Find where the given text appears and provide that cell's center as [X, Y] coordinate. 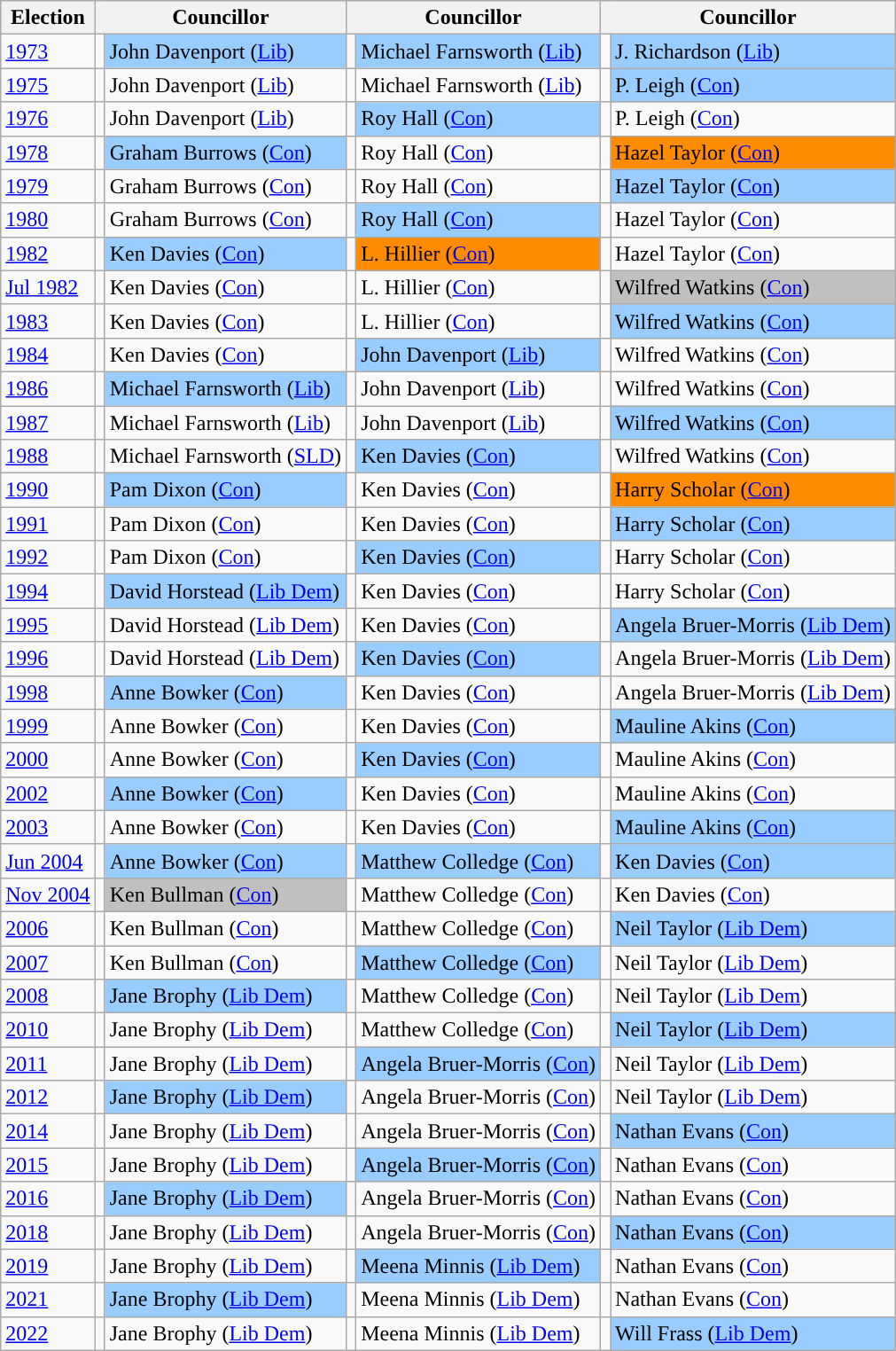
2018 [48, 1232]
1992 [48, 558]
2015 [48, 1165]
Michael Farnsworth (SLD) [225, 457]
2007 [48, 962]
1982 [48, 254]
1994 [48, 591]
1975 [48, 85]
1984 [48, 355]
2003 [48, 827]
Election [48, 18]
2022 [48, 1333]
2006 [48, 928]
1990 [48, 490]
1988 [48, 457]
1980 [48, 220]
2019 [48, 1266]
2010 [48, 1030]
2000 [48, 760]
1987 [48, 423]
Will Frass (Lib Dem) [753, 1333]
1991 [48, 524]
Nov 2004 [48, 894]
2008 [48, 996]
1998 [48, 692]
2014 [48, 1131]
1979 [48, 186]
2011 [48, 1064]
2012 [48, 1097]
Jul 1982 [48, 287]
2021 [48, 1300]
1976 [48, 119]
2002 [48, 793]
J. Richardson (Lib) [753, 51]
1983 [48, 321]
1973 [48, 51]
1978 [48, 152]
1995 [48, 625]
1996 [48, 659]
Jun 2004 [48, 861]
2016 [48, 1199]
1999 [48, 726]
1986 [48, 388]
